Determine the (X, Y) coordinate at the center of the cell enclosing the given text.  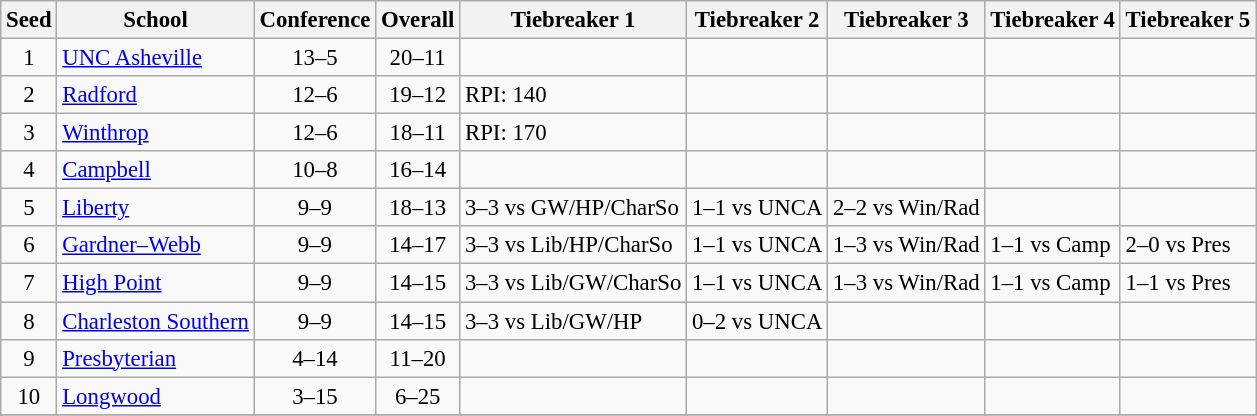
0–2 vs UNCA (758, 321)
Gardner–Webb (156, 245)
13–5 (315, 58)
7 (29, 283)
UNC Asheville (156, 58)
High Point (156, 283)
14–17 (418, 245)
Seed (29, 20)
10–8 (315, 170)
Tiebreaker 4 (1052, 20)
RPI: 140 (574, 95)
6–25 (418, 396)
Longwood (156, 396)
5 (29, 208)
Tiebreaker 5 (1188, 20)
1 (29, 58)
4 (29, 170)
8 (29, 321)
Tiebreaker 3 (906, 20)
3–15 (315, 396)
Liberty (156, 208)
2–0 vs Pres (1188, 245)
2–2 vs Win/Rad (906, 208)
20–11 (418, 58)
3–3 vs Lib/GW/CharSo (574, 283)
Presbyterian (156, 358)
3–3 vs Lib/HP/CharSo (574, 245)
6 (29, 245)
3–3 vs Lib/GW/HP (574, 321)
2 (29, 95)
18–13 (418, 208)
1–1 vs Pres (1188, 283)
RPI: 170 (574, 133)
19–12 (418, 95)
Charleston Southern (156, 321)
4–14 (315, 358)
16–14 (418, 170)
School (156, 20)
Overall (418, 20)
Tiebreaker 2 (758, 20)
Campbell (156, 170)
Conference (315, 20)
9 (29, 358)
11–20 (418, 358)
3–3 vs GW/HP/CharSo (574, 208)
Radford (156, 95)
Tiebreaker 1 (574, 20)
18–11 (418, 133)
Winthrop (156, 133)
3 (29, 133)
10 (29, 396)
